Output the (X, Y) coordinate of the center of the cell containing the given text.  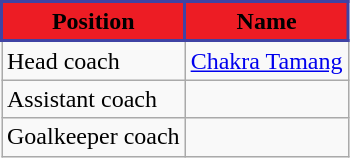
Assistant coach (94, 99)
Position (94, 22)
Chakra Tamang (266, 60)
Head coach (94, 60)
Goalkeeper coach (94, 137)
Name (266, 22)
